Return (x, y) of the center of cell containing provided text 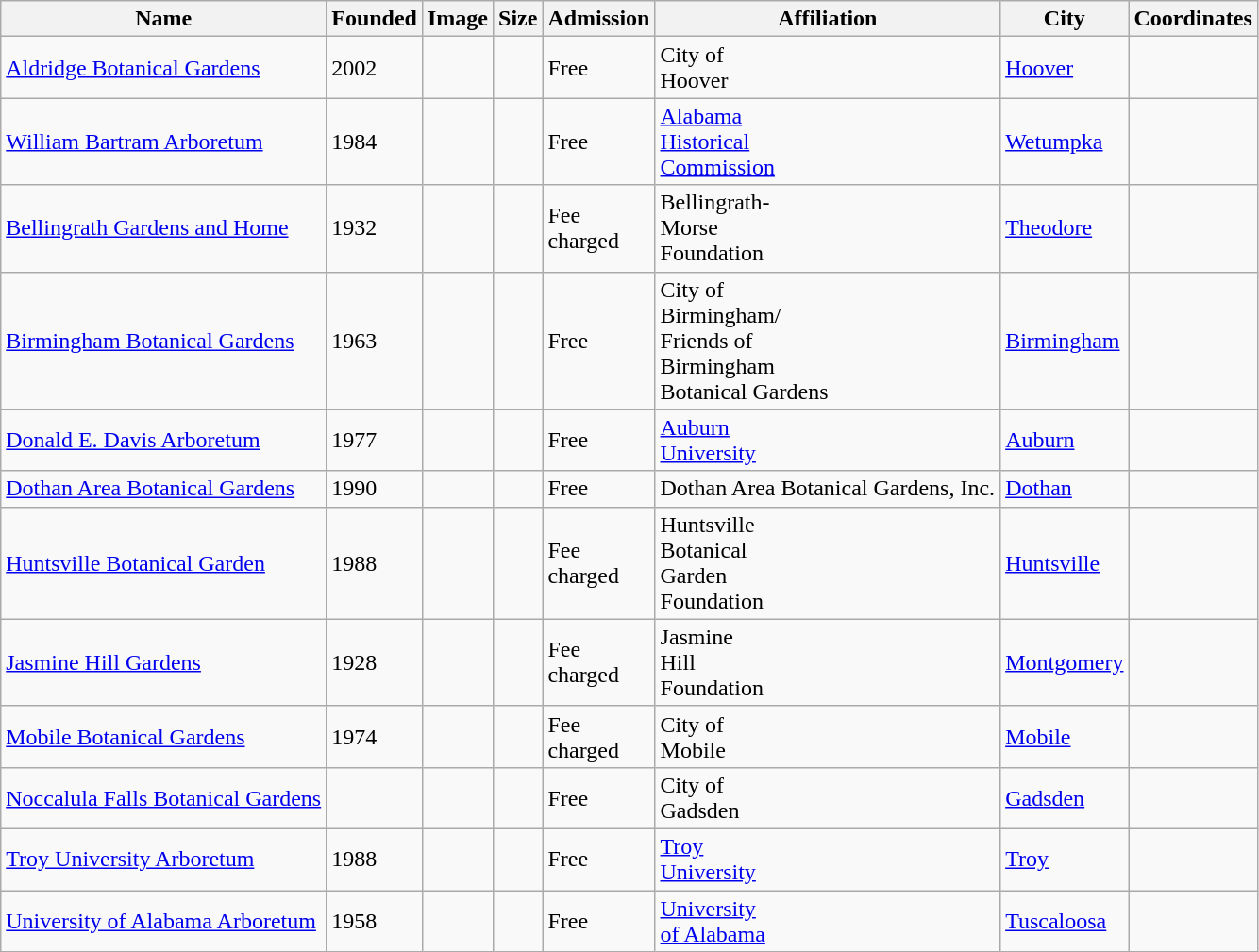
Huntsville Botanical Garden (164, 562)
Gadsden (1065, 798)
Birmingham Botanical Gardens (164, 341)
Hoover (1065, 68)
Admission (598, 19)
City ofBirmingham/Friends ofBirminghamBotanical Gardens (828, 341)
1977 (375, 440)
Bellingrath-MorseFoundation (828, 228)
City (1065, 19)
Theodore (1065, 228)
Huntsville (1065, 562)
Dothan Area Botanical Gardens (164, 489)
City ofGadsden (828, 798)
Montgomery (1065, 662)
Jasmine Hill Gardens (164, 662)
Dothan (1065, 489)
TroyUniversity (828, 859)
Mobile (1065, 736)
Auburn (1065, 440)
1958 (375, 921)
University of Alabama Arboretum (164, 921)
1963 (375, 341)
Bellingrath Gardens and Home (164, 228)
1928 (375, 662)
1984 (375, 142)
Coordinates (1193, 19)
Birmingham (1065, 341)
William Bartram Arboretum (164, 142)
AlabamaHistoricalCommission (828, 142)
JasmineHillFoundation (828, 662)
City ofMobile (828, 736)
Wetumpka (1065, 142)
1932 (375, 228)
Mobile Botanical Gardens (164, 736)
Tuscaloosa (1065, 921)
HuntsvilleBotanicalGardenFoundation (828, 562)
Universityof Alabama (828, 921)
Troy University Arboretum (164, 859)
Aldridge Botanical Gardens (164, 68)
City ofHoover (828, 68)
Size (518, 19)
Name (164, 19)
AuburnUniversity (828, 440)
Dothan Area Botanical Gardens, Inc. (828, 489)
1974 (375, 736)
Noccalula Falls Botanical Gardens (164, 798)
2002 (375, 68)
Founded (375, 19)
Image (457, 19)
Affiliation (828, 19)
Donald E. Davis Arboretum (164, 440)
1990 (375, 489)
Troy (1065, 859)
